Search for the cell housing the specified text and yield its [x, y] center coordinate. 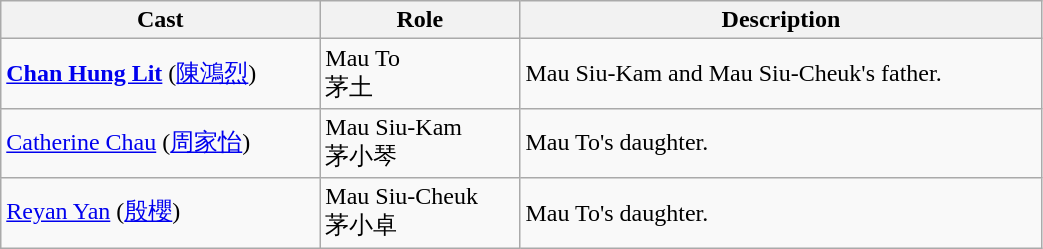
Reyan Yan (殷櫻) [160, 213]
Mau Siu-Kam 茅小琴 [420, 143]
Chan Hung Lit (陳鴻烈) [160, 74]
Cast [160, 20]
Mau To 茅土 [420, 74]
Mau Siu-Cheuk 茅小卓 [420, 213]
Role [420, 20]
Mau Siu-Kam and Mau Siu-Cheuk's father. [781, 74]
Description [781, 20]
Catherine Chau (周家怡) [160, 143]
